Return (X, Y) of the center of cell containing provided text 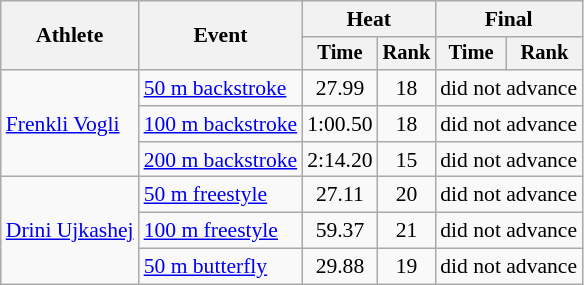
29.88 (340, 267)
Final (508, 19)
2:14.20 (340, 160)
Athlete (70, 36)
50 m butterfly (221, 267)
1:00.50 (340, 124)
27.11 (340, 195)
19 (407, 267)
50 m backstroke (221, 88)
Heat (368, 19)
15 (407, 160)
Frenkli Vogli (70, 124)
27.99 (340, 88)
50 m freestyle (221, 195)
Drini Ujkashej (70, 230)
200 m backstroke (221, 160)
100 m freestyle (221, 231)
Event (221, 36)
20 (407, 195)
21 (407, 231)
59.37 (340, 231)
100 m backstroke (221, 124)
